Search for the cell housing the specified text and yield its [X, Y] center coordinate. 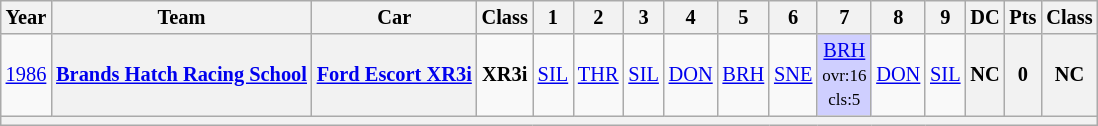
Team [182, 17]
DC [984, 17]
Brands Hatch Racing School [182, 75]
8 [898, 17]
Car [394, 17]
3 [643, 17]
Ford Escort XR3i [394, 75]
XR3i [505, 75]
1986 [26, 75]
Year [26, 17]
THR [598, 75]
1 [553, 17]
BRH [744, 75]
BRHovr:16cls:5 [844, 75]
5 [744, 17]
0 [1024, 75]
2 [598, 17]
4 [691, 17]
9 [945, 17]
SNE [793, 75]
6 [793, 17]
Pts [1024, 17]
7 [844, 17]
